Pinpoint the cell where the given text exists, returning its (X, Y) midpoint coordinate. 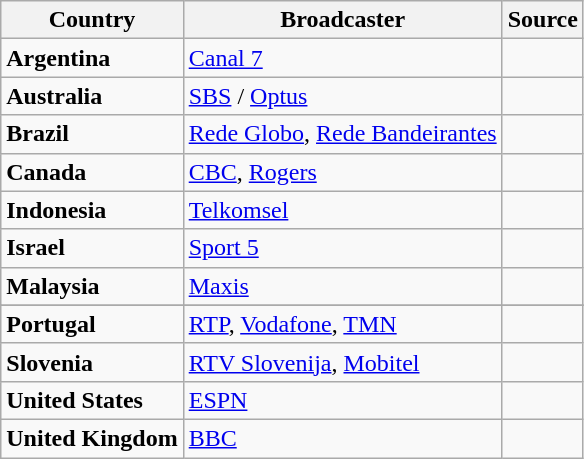
Telkomsel (342, 210)
Country (92, 20)
BBC (342, 438)
Israel (92, 248)
Slovenia (92, 362)
Sport 5 (342, 248)
Broadcaster (342, 20)
Source (542, 20)
United States (92, 400)
Brazil (92, 134)
CBC, Rogers (342, 172)
Indonesia (92, 210)
Portugal (92, 324)
SBS / Optus (342, 96)
United Kingdom (92, 438)
RTV Slovenija, Mobitel (342, 362)
RTP, Vodafone, TMN (342, 324)
Australia (92, 96)
Argentina (92, 58)
Canada (92, 172)
Rede Globo, Rede Bandeirantes (342, 134)
Maxis (342, 286)
ESPN (342, 400)
Canal 7 (342, 58)
Malaysia (92, 286)
